Detect which cell encompasses the target text, then output its [x, y] center coordinate. 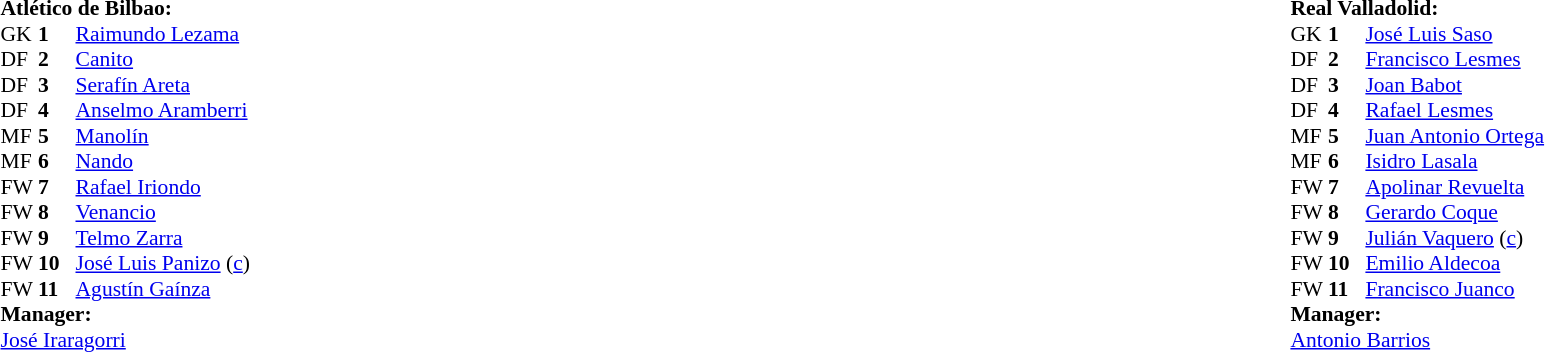
Emilio Aldecoa [1454, 263]
Gerardo Coque [1454, 213]
Telmo Zarra [163, 238]
Serafín Areta [163, 85]
Rafael Lesmes [1454, 111]
José Luis Panizo (c) [163, 263]
Canito [163, 59]
Raimundo Lezama [163, 34]
Apolinar Revuelta [1454, 187]
Isidro Lasala [1454, 161]
Julián Vaquero (c) [1454, 238]
Joan Babot [1454, 85]
Francisco Juanco [1454, 289]
Nando [163, 161]
Juan Antonio Ortega [1454, 136]
Rafael Iriondo [163, 187]
Agustín Gaínza [163, 289]
José Luis Saso [1454, 34]
Francisco Lesmes [1454, 59]
Anselmo Aramberri [163, 111]
Manolín [163, 136]
Venancio [163, 213]
